Return [X, Y] of the center of cell containing provided text 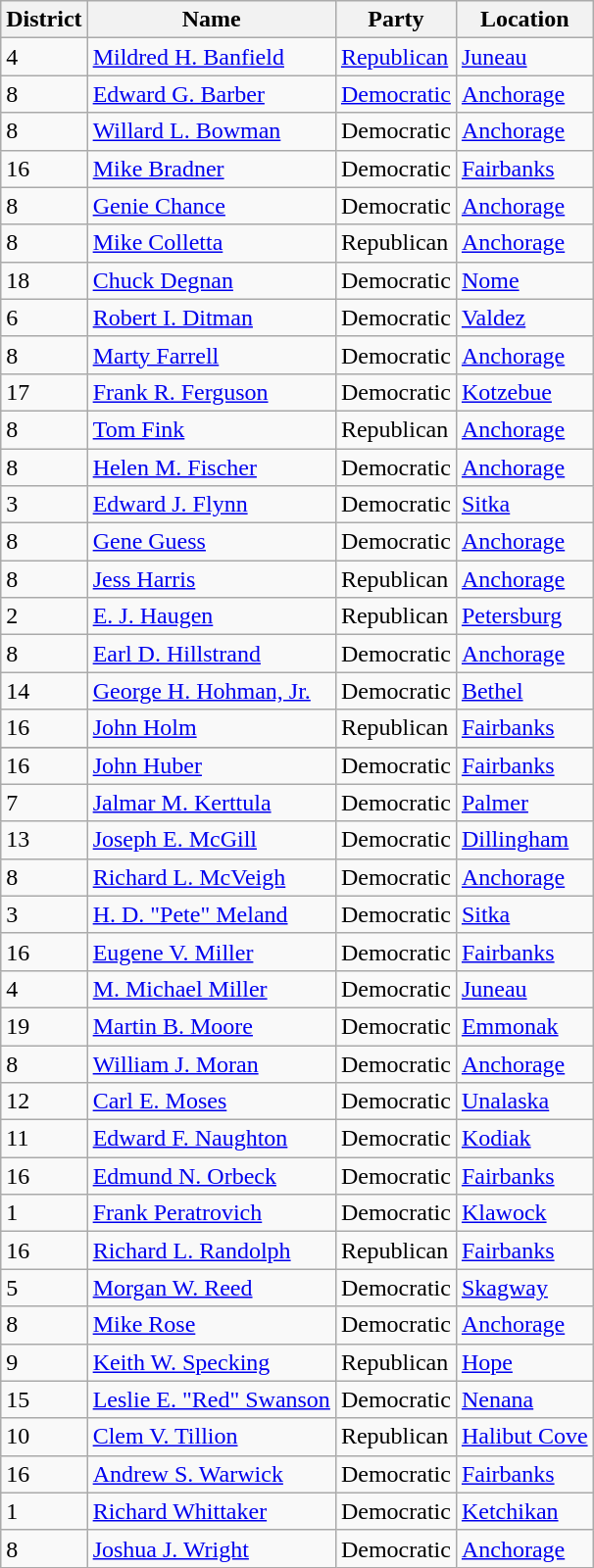
Carl E. Moses [212, 1102]
Edward J. Flynn [212, 505]
Edmund N. Orbeck [212, 1176]
Gene Guess [212, 542]
Mike Rose [212, 1325]
Helen M. Fischer [212, 467]
John Holm [212, 728]
Eugene V. Miller [212, 952]
Location [524, 20]
Keith W. Specking [212, 1362]
Ketchikan [524, 1511]
7 [44, 803]
Tom Fink [212, 429]
5 [44, 1288]
Petersburg [524, 616]
Leslie E. "Red" Swanson [212, 1399]
Edward G. Barber [212, 94]
Klawock [524, 1213]
Party [396, 20]
Emmonak [524, 1026]
Palmer [524, 803]
15 [44, 1399]
Jalmar M. Kerttula [212, 803]
12 [44, 1102]
Willard L. Bowman [212, 131]
Morgan W. Reed [212, 1288]
Joshua J. Wright [212, 1548]
Clem V. Tillion [212, 1437]
Frank R. Ferguson [212, 392]
Martin B. Moore [212, 1026]
Robert I. Ditman [212, 318]
Skagway [524, 1288]
11 [44, 1139]
Jess Harris [212, 579]
Richard Whittaker [212, 1511]
Unalaska [524, 1102]
George H. Hohman, Jr. [212, 691]
Halibut Cove [524, 1437]
Nenana [524, 1399]
Bethel [524, 691]
Genie Chance [212, 206]
Kodiak [524, 1139]
Name [212, 20]
6 [44, 318]
Richard L. Randolph [212, 1250]
9 [44, 1362]
Marty Farrell [212, 355]
Valdez [524, 318]
M. Michael Miller [212, 989]
Richard L. McVeigh [212, 877]
Nome [524, 280]
17 [44, 392]
Mike Colletta [212, 243]
14 [44, 691]
Hope [524, 1362]
Frank Peratrovich [212, 1213]
Kotzebue [524, 392]
E. J. Haugen [212, 616]
H. D. "Pete" Meland [212, 914]
Earl D. Hillstrand [212, 654]
Joseph E. McGill [212, 840]
10 [44, 1437]
18 [44, 280]
2 [44, 616]
Edward F. Naughton [212, 1139]
Mike Bradner [212, 169]
District [44, 20]
13 [44, 840]
John Huber [212, 765]
William J. Moran [212, 1063]
Chuck Degnan [212, 280]
19 [44, 1026]
Dillingham [524, 840]
Mildred H. Banfield [212, 57]
Andrew S. Warwick [212, 1474]
